Locate the cell with the specified text and output its (x, y) center coordinate. 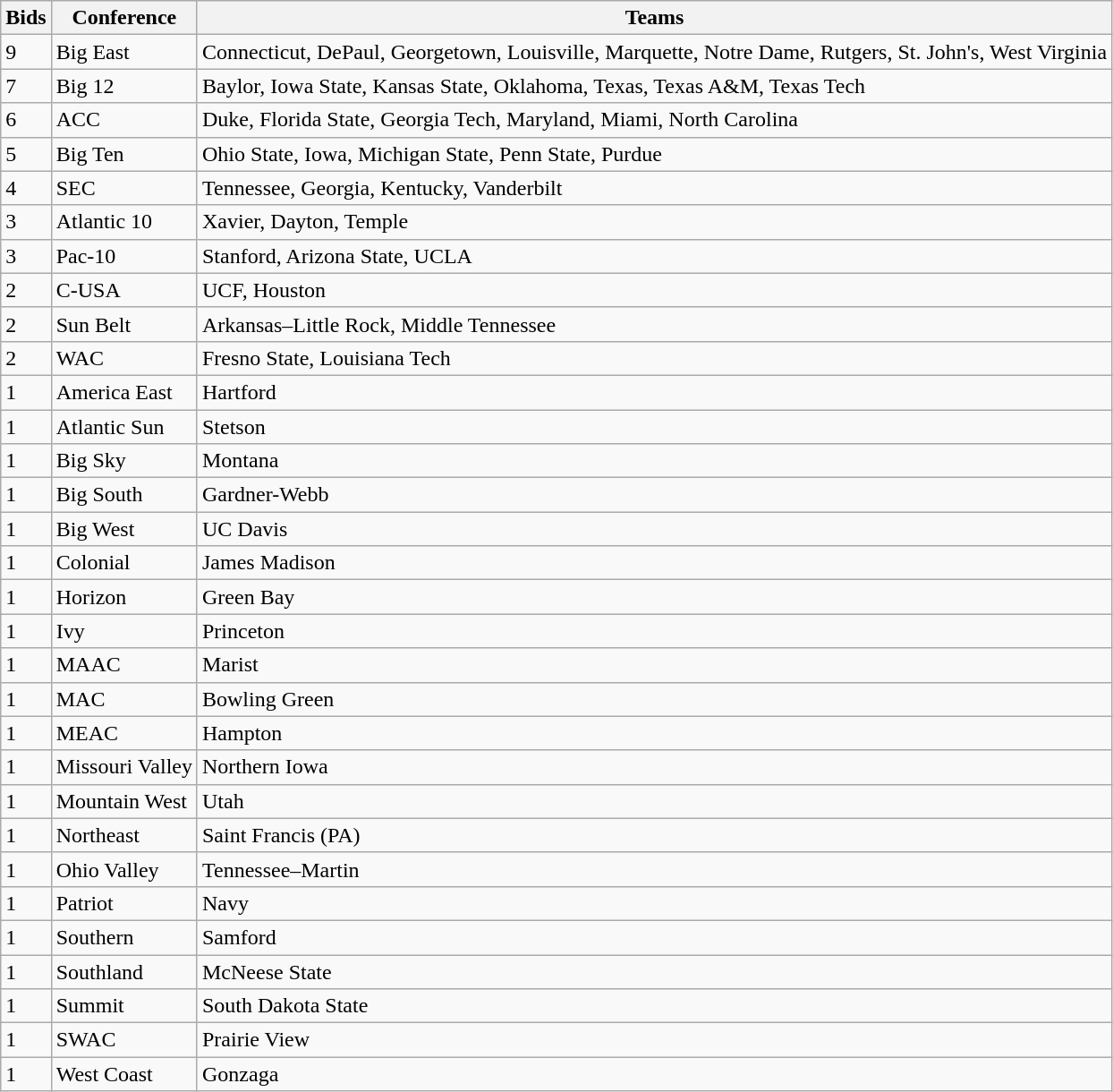
Big South (123, 495)
Horizon (123, 597)
Connecticut, DePaul, Georgetown, Louisville, Marquette, Notre Dame, Rutgers, St. John's, West Virginia (654, 52)
Tennessee–Martin (654, 869)
Big East (123, 52)
Navy (654, 903)
Big West (123, 529)
Samford (654, 937)
6 (26, 120)
Montana (654, 461)
Bids (26, 18)
Marist (654, 665)
Atlantic Sun (123, 427)
Big Ten (123, 154)
Hampton (654, 733)
Missouri Valley (123, 767)
Mountain West (123, 801)
Hartford (654, 392)
MAC (123, 699)
Northern Iowa (654, 767)
Colonial (123, 563)
Ivy (123, 631)
Ohio Valley (123, 869)
Tennessee, Georgia, Kentucky, Vanderbilt (654, 188)
Gardner-Webb (654, 495)
Teams (654, 18)
Conference (123, 18)
McNeese State (654, 971)
9 (26, 52)
Big 12 (123, 86)
ACC (123, 120)
Atlantic 10 (123, 222)
Northeast (123, 835)
5 (26, 154)
Sun Belt (123, 324)
Xavier, Dayton, Temple (654, 222)
Pac-10 (123, 256)
James Madison (654, 563)
West Coast (123, 1074)
UC Davis (654, 529)
Stetson (654, 427)
Ohio State, Iowa, Michigan State, Penn State, Purdue (654, 154)
Big Sky (123, 461)
Summit (123, 1006)
South Dakota State (654, 1006)
Fresno State, Louisiana Tech (654, 358)
Duke, Florida State, Georgia Tech, Maryland, Miami, North Carolina (654, 120)
Stanford, Arizona State, UCLA (654, 256)
Patriot (123, 903)
WAC (123, 358)
4 (26, 188)
UCF, Houston (654, 290)
C-USA (123, 290)
Saint Francis (PA) (654, 835)
Southern (123, 937)
America East (123, 392)
Prairie View (654, 1040)
Utah (654, 801)
Southland (123, 971)
MEAC (123, 733)
Gonzaga (654, 1074)
Bowling Green (654, 699)
Baylor, Iowa State, Kansas State, Oklahoma, Texas, Texas A&M, Texas Tech (654, 86)
Arkansas–Little Rock, Middle Tennessee (654, 324)
Princeton (654, 631)
MAAC (123, 665)
SWAC (123, 1040)
SEC (123, 188)
7 (26, 86)
Green Bay (654, 597)
